Output the [X, Y] coordinate of the center of the cell containing the given text.  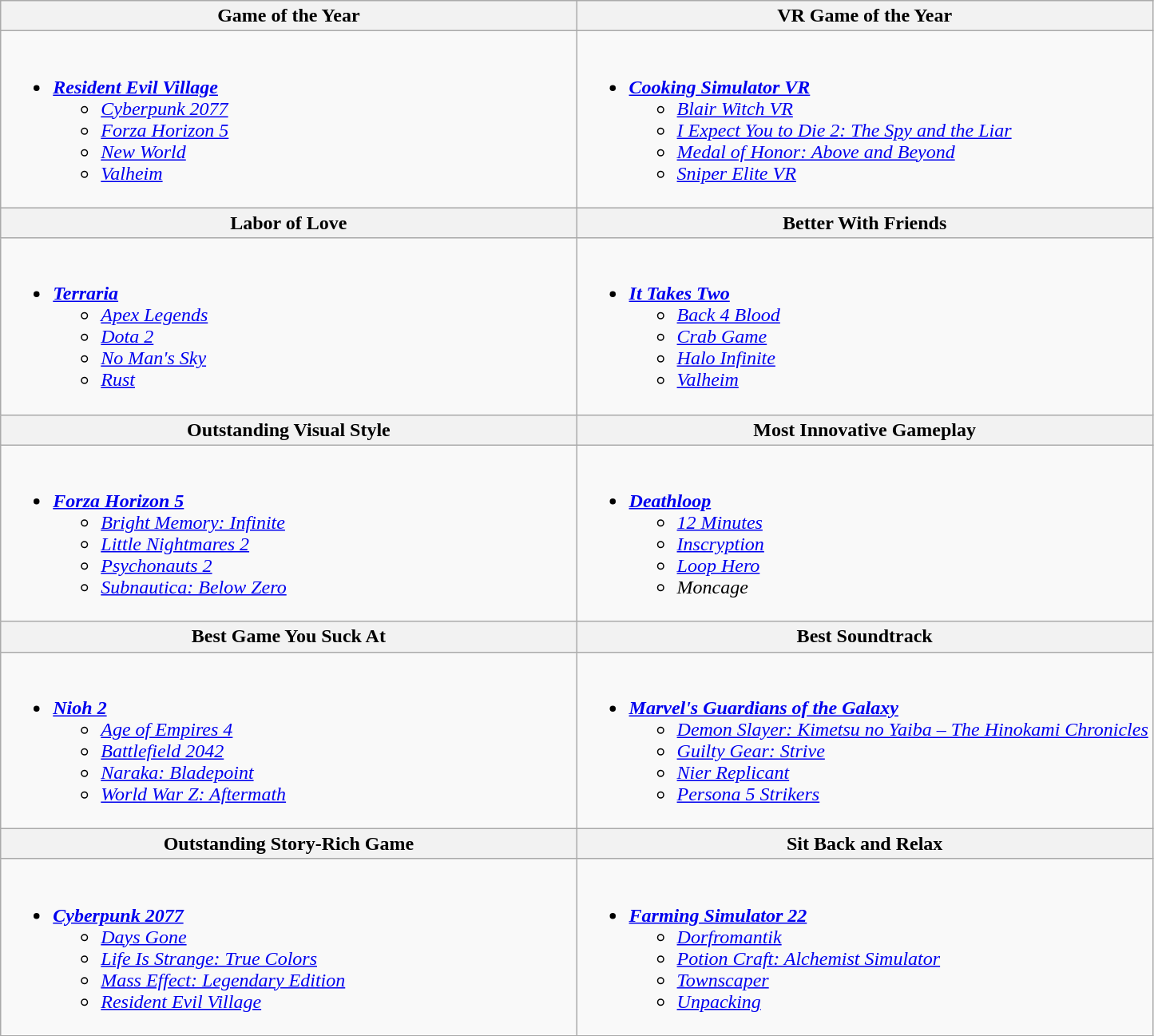
Most Innovative Gameplay [864, 430]
Deathloop12 MinutesInscryptionLoop HeroMoncage [864, 534]
Cooking Simulator VRBlair Witch VRI Expect You to Die 2: The Spy and the LiarMedal of Honor: Above and BeyondSniper Elite VR [864, 120]
Game of the Year [289, 16]
VR Game of the Year [864, 16]
Marvel's Guardians of the GalaxyDemon Slayer: Kimetsu no Yaiba – The Hinokami ChroniclesGuilty Gear: StriveNier ReplicantPersona 5 Strikers [864, 740]
Best Soundtrack [864, 637]
Nioh 2Age of Empires 4Battlefield 2042Naraka: BladepointWorld War Z: Aftermath [289, 740]
Labor of Love [289, 223]
Sit Back and Relax [864, 843]
Outstanding Visual Style [289, 430]
Resident Evil VillageCyberpunk 2077Forza Horizon 5New WorldValheim [289, 120]
Cyberpunk 2077Days GoneLife Is Strange: True ColorsMass Effect: Legendary EditionResident Evil Village [289, 947]
Forza Horizon 5Bright Memory: InfiniteLittle Nightmares 2Psychonauts 2Subnautica: Below Zero [289, 534]
Farming Simulator 22DorfromantikPotion Craft: Alchemist SimulatorTownscaperUnpacking [864, 947]
Better With Friends [864, 223]
Outstanding Story-Rich Game [289, 843]
TerrariaApex LegendsDota 2No Man's SkyRust [289, 326]
It Takes TwoBack 4 BloodCrab GameHalo InfiniteValheim [864, 326]
Best Game You Suck At [289, 637]
